Identify which cell holds the provided text, then report its (x, y) central coordinate. 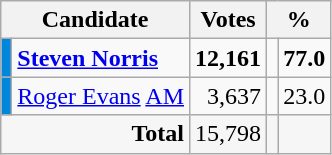
Votes (228, 20)
Total (96, 134)
Candidate (96, 20)
Steven Norris (101, 58)
Roger Evans AM (101, 96)
3,637 (228, 96)
12,161 (228, 58)
23.0 (304, 96)
% (299, 20)
15,798 (228, 134)
77.0 (304, 58)
